Determine the (x, y) coordinate at the center of the cell enclosing the given text.  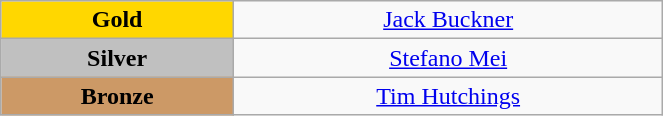
Tim Hutchings (448, 96)
Jack Buckner (448, 20)
Bronze (118, 96)
Gold (118, 20)
Silver (118, 58)
Stefano Mei (448, 58)
